Locate the cell with the specified text and output its [x, y] center coordinate. 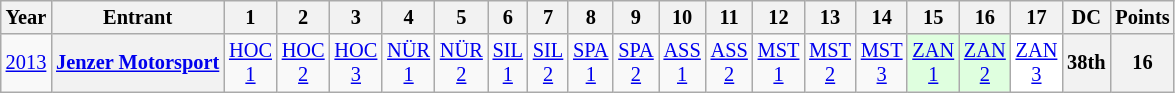
14 [882, 17]
9 [636, 17]
17 [1037, 17]
ZAN2 [985, 63]
6 [508, 17]
3 [356, 17]
SIL1 [508, 63]
2013 [26, 63]
8 [590, 17]
1 [250, 17]
ASS2 [730, 63]
13 [830, 17]
DC [1086, 17]
4 [408, 17]
HOC1 [250, 63]
ZAN1 [933, 63]
5 [462, 17]
2 [304, 17]
38th [1086, 63]
Entrant [138, 17]
ZAN3 [1037, 63]
SPA1 [590, 63]
Jenzer Motorsport [138, 63]
MST1 [779, 63]
Year [26, 17]
ASS1 [682, 63]
12 [779, 17]
11 [730, 17]
Points [1142, 17]
10 [682, 17]
SPA2 [636, 63]
15 [933, 17]
SIL2 [548, 63]
HOC2 [304, 63]
7 [548, 17]
MST2 [830, 63]
HOC3 [356, 63]
NÜR2 [462, 63]
MST3 [882, 63]
NÜR1 [408, 63]
